Return (X, Y) of the center of cell containing provided text 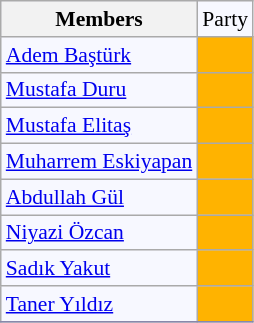
Mustafa Elitaş (100, 126)
Sadık Yakut (100, 269)
Members (100, 19)
Party (225, 19)
Muharrem Eskiyapan (100, 162)
Adem Baştürk (100, 55)
Taner Yıldız (100, 304)
Niyazi Özcan (100, 233)
Abdullah Gül (100, 197)
Mustafa Duru (100, 90)
